Extract the (x, y) coordinate from the center of the cell holding the provided text.  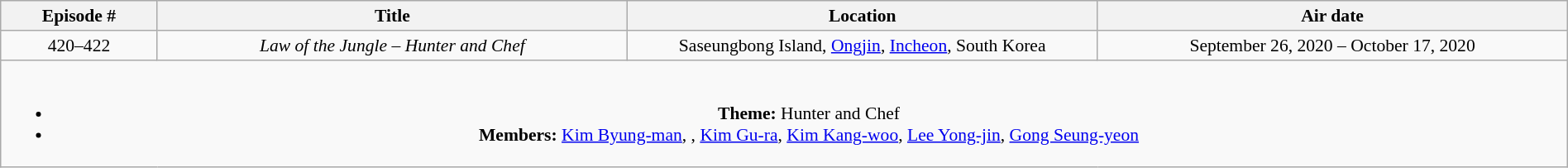
Saseungbong Island, Ongjin, Incheon, South Korea (863, 46)
Location (863, 16)
September 26, 2020 – October 17, 2020 (1332, 46)
420–422 (79, 46)
Episode # (79, 16)
Air date (1332, 16)
Title (392, 16)
Theme: Hunter and ChefMembers: Kim Byung-man, , Kim Gu-ra, Kim Kang-woo, Lee Yong-jin, Gong Seung-yeon (784, 113)
Law of the Jungle – Hunter and Chef (392, 46)
